Locate the cell with the specified text and output its [X, Y] center coordinate. 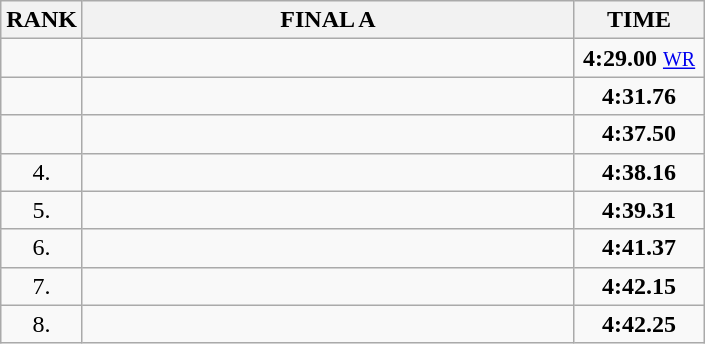
4:41.37 [640, 248]
FINAL A [328, 20]
4:31.76 [640, 96]
4:29.00 WR [640, 58]
4:38.16 [640, 172]
4:37.50 [640, 134]
5. [42, 210]
4:39.31 [640, 210]
RANK [42, 20]
4:42.25 [640, 324]
4:42.15 [640, 286]
TIME [640, 20]
7. [42, 286]
4. [42, 172]
6. [42, 248]
8. [42, 324]
